Capture the cell that displays the provided text and extract its [X, Y] central coordinate. 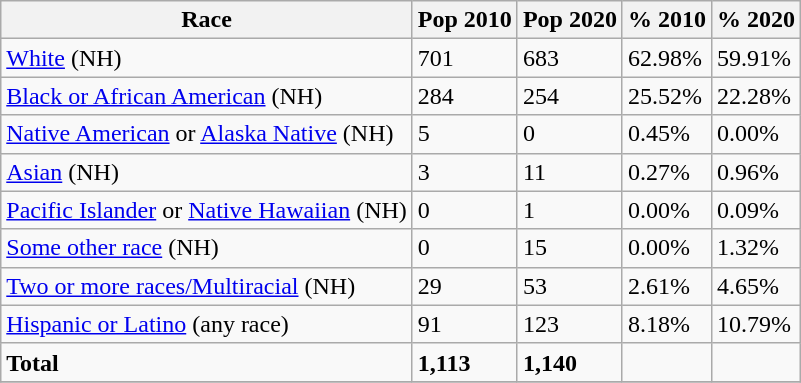
59.91% [756, 58]
% 2020 [756, 20]
11 [570, 172]
Black or African American (NH) [207, 96]
5 [464, 134]
15 [570, 248]
284 [464, 96]
683 [570, 58]
2.61% [666, 286]
Hispanic or Latino (any race) [207, 324]
Native American or Alaska Native (NH) [207, 134]
White (NH) [207, 58]
91 [464, 324]
Asian (NH) [207, 172]
1,140 [570, 362]
Pop 2020 [570, 20]
Total [207, 362]
Pop 2010 [464, 20]
53 [570, 286]
Some other race (NH) [207, 248]
Pacific Islander or Native Hawaiian (NH) [207, 210]
701 [464, 58]
62.98% [666, 58]
0.27% [666, 172]
29 [464, 286]
0.45% [666, 134]
3 [464, 172]
1,113 [464, 362]
Two or more races/Multiracial (NH) [207, 286]
4.65% [756, 286]
22.28% [756, 96]
10.79% [756, 324]
1 [570, 210]
254 [570, 96]
0.96% [756, 172]
123 [570, 324]
1.32% [756, 248]
% 2010 [666, 20]
Race [207, 20]
0.09% [756, 210]
8.18% [666, 324]
25.52% [666, 96]
